Provide the (x, y) coordinate of the cell's center where the given text is located.  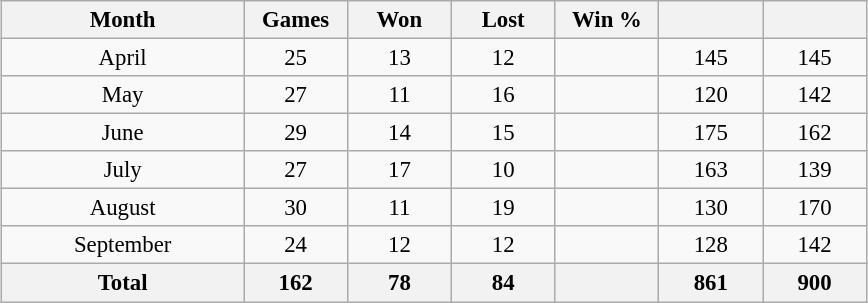
15 (503, 133)
861 (711, 283)
29 (296, 133)
130 (711, 208)
16 (503, 95)
128 (711, 245)
24 (296, 245)
120 (711, 95)
Month (123, 20)
July (123, 170)
170 (815, 208)
19 (503, 208)
13 (399, 57)
900 (815, 283)
Won (399, 20)
September (123, 245)
Lost (503, 20)
August (123, 208)
May (123, 95)
17 (399, 170)
Win % (607, 20)
25 (296, 57)
April (123, 57)
30 (296, 208)
84 (503, 283)
163 (711, 170)
175 (711, 133)
June (123, 133)
14 (399, 133)
78 (399, 283)
139 (815, 170)
Games (296, 20)
10 (503, 170)
Total (123, 283)
